Capture the cell that displays the provided text and extract its [x, y] central coordinate. 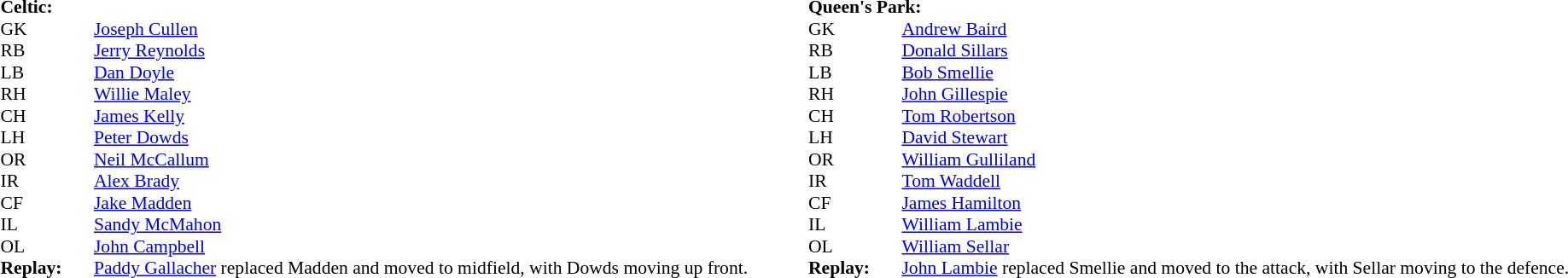
Joseph Cullen [421, 29]
Jerry Reynolds [421, 50]
John Campbell [421, 246]
Willie Maley [421, 95]
Alex Brady [421, 182]
Dan Doyle [421, 72]
James Kelly [421, 116]
Neil McCallum [421, 159]
Jake Madden [421, 203]
Peter Dowds [421, 137]
Sandy McMahon [421, 224]
